Determine the (X, Y) coordinate at the center of the cell enclosing the given text.  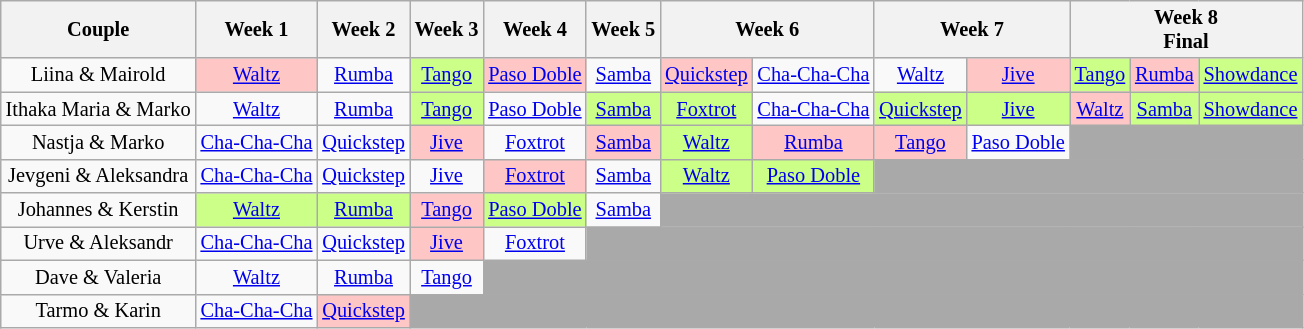
Jevgeni & Aleksandra (98, 176)
Week 7 (972, 29)
Week 5 (623, 29)
Johannes & Kerstin (98, 210)
Dave & Valeria (98, 277)
Week 3 (447, 29)
Week 2 (363, 29)
Couple (98, 29)
Week 1 (257, 29)
Week 8Final (1186, 29)
Week 6 (767, 29)
Ithaka Maria & Marko (98, 109)
Week 4 (534, 29)
Urve & Aleksandr (98, 243)
Tarmo & Karin (98, 311)
Liina & Mairold (98, 75)
Nastja & Marko (98, 142)
